Capture the cell that displays the provided text and extract its [x, y] central coordinate. 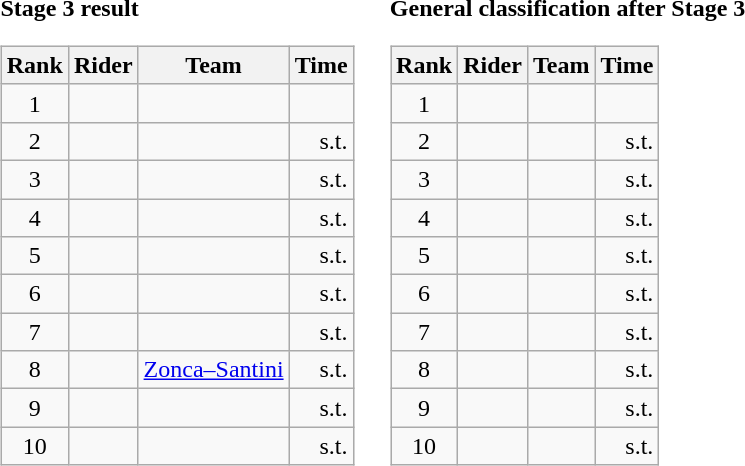
Zonca–Santini [214, 370]
